Output the [X, Y] coordinate of the center of the cell containing the given text.  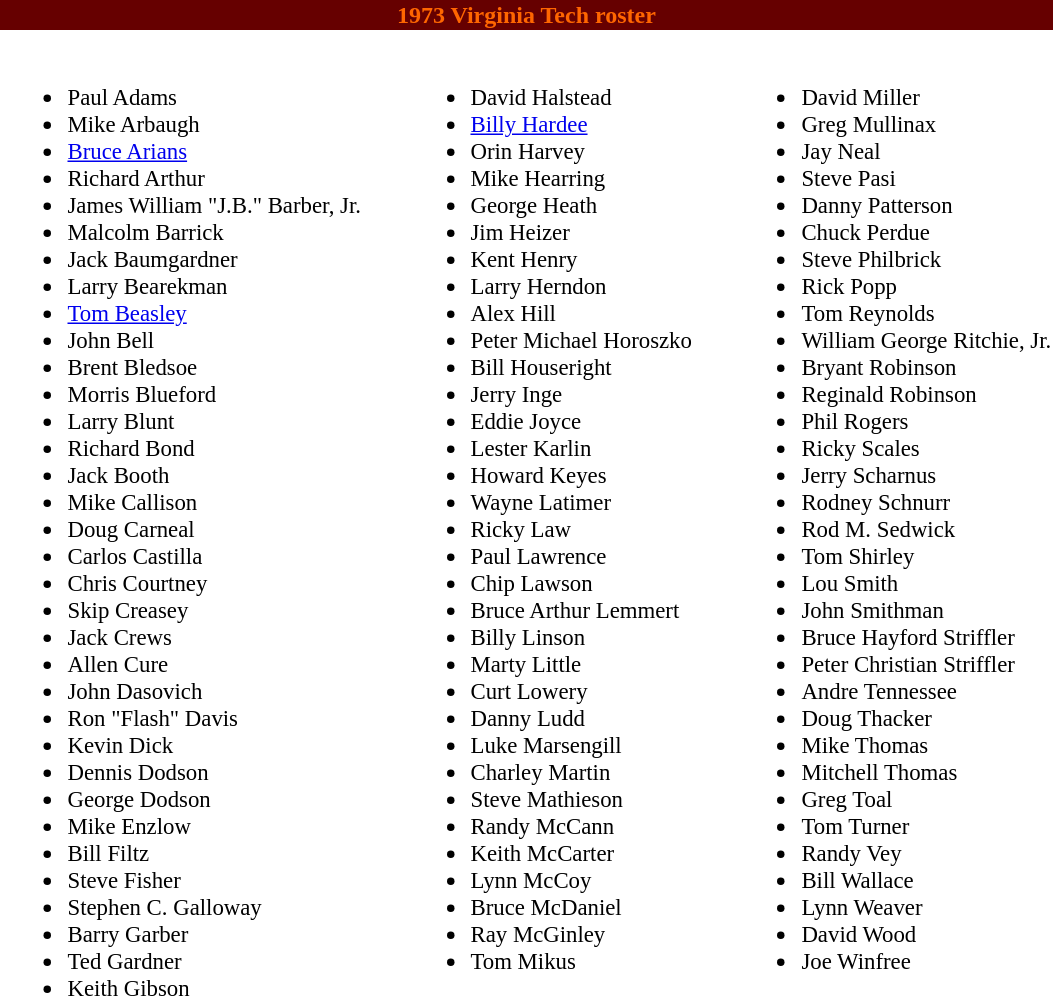
1973 Virginia Tech roster [526, 15]
